For the text-containing cell, return its midpoint in (X, Y) coordinate format. 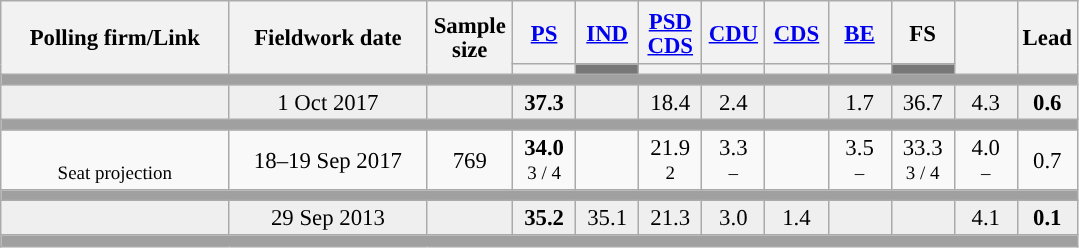
35.2 (544, 218)
1 Oct 2017 (328, 102)
3.3– (734, 160)
Polling firm/Link (115, 38)
3.5– (860, 160)
BE (860, 32)
29 Sep 2013 (328, 218)
CDS (796, 32)
IND (608, 32)
4.0– (986, 160)
34.03 / 4 (544, 160)
18–19 Sep 2017 (328, 160)
Lead (1047, 38)
4.3 (986, 102)
0.1 (1047, 218)
1.4 (796, 218)
21.3 (670, 218)
0.6 (1047, 102)
Fieldwork date (328, 38)
PS (544, 32)
33.33 / 4 (922, 160)
CDU (734, 32)
PSDCDS (670, 32)
0.7 (1047, 160)
1.7 (860, 102)
769 (470, 160)
21.92 (670, 160)
FS (922, 32)
37.3 (544, 102)
36.7 (922, 102)
2.4 (734, 102)
3.0 (734, 218)
35.1 (608, 218)
4.1 (986, 218)
Sample size (470, 38)
18.4 (670, 102)
Seat projection (115, 160)
